Identify which cell holds the provided text, then report its (X, Y) central coordinate. 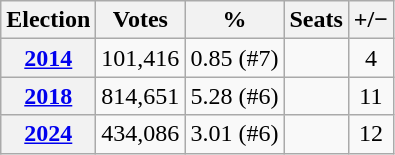
2014 (48, 58)
2018 (48, 96)
% (234, 20)
12 (370, 134)
2024 (48, 134)
Seats (316, 20)
Votes (140, 20)
4 (370, 58)
Election (48, 20)
434,086 (140, 134)
11 (370, 96)
101,416 (140, 58)
+/− (370, 20)
0.85 (#7) (234, 58)
5.28 (#6) (234, 96)
3.01 (#6) (234, 134)
814,651 (140, 96)
